Search for the cell housing the specified text and yield its [X, Y] center coordinate. 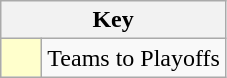
Key [114, 20]
Teams to Playoffs [134, 58]
